Return (x, y) of the center of cell containing provided text 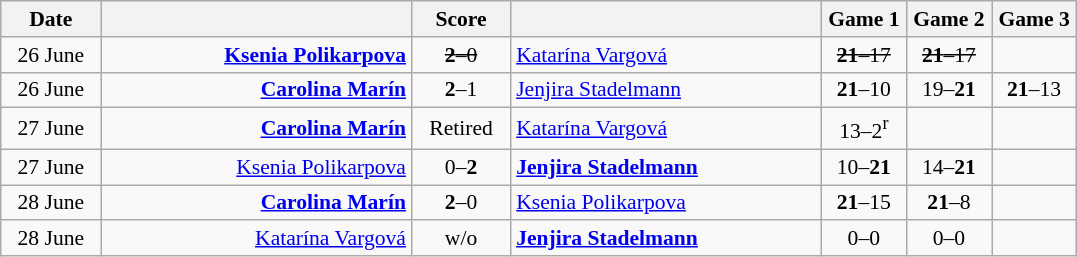
Retired (461, 128)
21–8 (948, 203)
Date (51, 19)
14–21 (948, 167)
21–10 (864, 90)
Score (461, 19)
2–1 (461, 90)
10–21 (864, 167)
19–21 (948, 90)
13–2r (864, 128)
21–13 (1034, 90)
w/o (461, 239)
Game 1 (864, 19)
21–15 (864, 203)
Game 3 (1034, 19)
Game 2 (948, 19)
0–2 (461, 167)
